Return (x, y) of the center of cell containing provided text 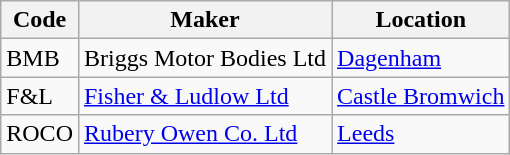
Location (421, 20)
BMB (40, 58)
Rubery Owen Co. Ltd (204, 134)
Leeds (421, 134)
Code (40, 20)
Fisher & Ludlow Ltd (204, 96)
Dagenham (421, 58)
Maker (204, 20)
Castle Bromwich (421, 96)
F&L (40, 96)
ROCO (40, 134)
Briggs Motor Bodies Ltd (204, 58)
